Pinpoint the cell where the given text exists, returning its (X, Y) midpoint coordinate. 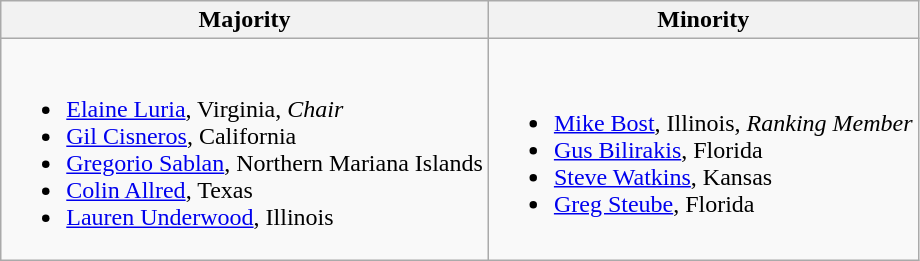
Minority (703, 20)
Majority (245, 20)
Mike Bost, Illinois, Ranking MemberGus Bilirakis, FloridaSteve Watkins, KansasGreg Steube, Florida (703, 150)
Elaine Luria, Virginia, ChairGil Cisneros, CaliforniaGregorio Sablan, Northern Mariana IslandsColin Allred, TexasLauren Underwood, Illinois (245, 150)
